Return the (x, y) coordinate for the center point of the cell that contains the specified text.  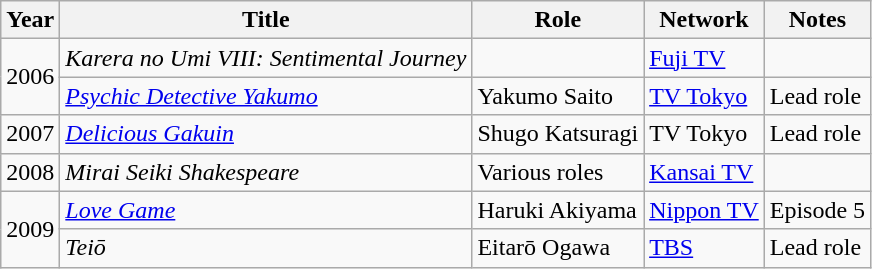
Yakumo Saito (558, 96)
Eitarō Ogawa (558, 248)
2009 (30, 229)
Nippon TV (704, 210)
Love Game (266, 210)
2008 (30, 172)
Fuji TV (704, 58)
Various roles (558, 172)
Delicious Gakuin (266, 134)
Psychic Detective Yakumo (266, 96)
Kansai TV (704, 172)
Title (266, 20)
Teiō (266, 248)
Notes (817, 20)
Mirai Seiki Shakespeare (266, 172)
TBS (704, 248)
Network (704, 20)
2007 (30, 134)
Karera no Umi VIII: Sentimental Journey (266, 58)
Episode 5 (817, 210)
2006 (30, 77)
Role (558, 20)
Shugo Katsuragi (558, 134)
Year (30, 20)
Haruki Akiyama (558, 210)
